Extract the [X, Y] coordinate from the center of the cell holding the provided text.  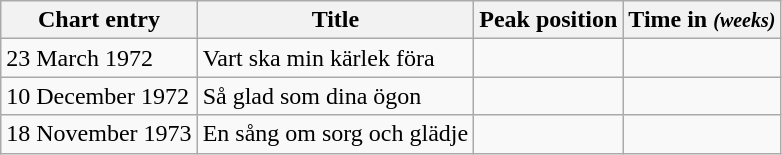
Chart entry [99, 20]
Vart ska min kärlek föra [336, 58]
10 December 1972 [99, 96]
En sång om sorg och glädje [336, 134]
Peak position [548, 20]
Time in (weeks) [702, 20]
Title [336, 20]
23 March 1972 [99, 58]
Så glad som dina ögon [336, 96]
18 November 1973 [99, 134]
